Pinpoint the cell where the given text exists, returning its [x, y] midpoint coordinate. 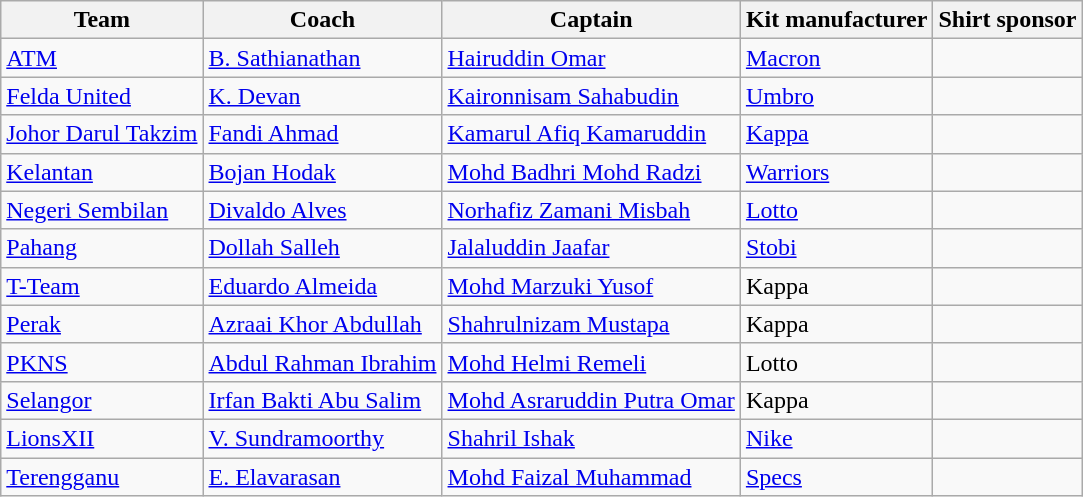
Specs [836, 477]
Warriors [836, 172]
Kelantan [102, 172]
Kamarul Afiq Kamaruddin [591, 134]
Coach [322, 20]
Stobi [836, 248]
Mohd Faizal Muhammad [591, 477]
Terengganu [102, 477]
Johor Darul Takzim [102, 134]
Pahang [102, 248]
Abdul Rahman Ibrahim [322, 362]
Mohd Asraruddin Putra Omar [591, 400]
Felda United [102, 96]
Eduardo Almeida [322, 286]
Dollah Salleh [322, 248]
Fandi Ahmad [322, 134]
Selangor [102, 400]
K. Devan [322, 96]
T-Team [102, 286]
V. Sundramoorthy [322, 438]
Kit manufacturer [836, 20]
Jalaluddin Jaafar [591, 248]
LionsXII [102, 438]
ATM [102, 58]
Hairuddin Omar [591, 58]
E. Elavarasan [322, 477]
Shahril Ishak [591, 438]
B. Sathianathan [322, 58]
Team [102, 20]
Mohd Badhri Mohd Radzi [591, 172]
Negeri Sembilan [102, 210]
Nike [836, 438]
Shahrulnizam Mustapa [591, 324]
Mohd Helmi Remeli [591, 362]
Divaldo Alves [322, 210]
Azraai Khor Abdullah [322, 324]
Mohd Marzuki Yusof [591, 286]
Kaironnisam Sahabudin [591, 96]
Perak [102, 324]
Norhafiz Zamani Misbah [591, 210]
Irfan Bakti Abu Salim [322, 400]
PKNS [102, 362]
Umbro [836, 96]
Shirt sponsor [1008, 20]
Captain [591, 20]
Macron [836, 58]
Bojan Hodak [322, 172]
